Identify which cell holds the provided text, then report its (x, y) central coordinate. 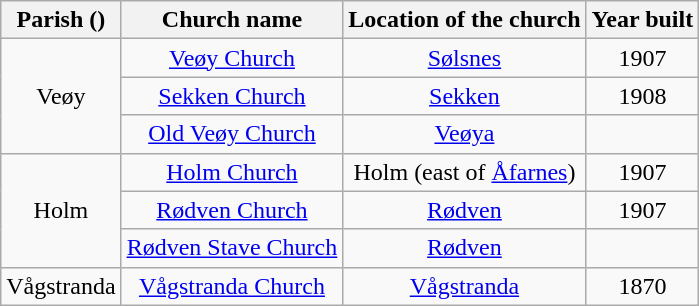
Veøya (464, 134)
Rødven Church (232, 210)
Sølsnes (464, 58)
Rødven Stave Church (232, 248)
Holm (east of Åfarnes) (464, 172)
Old Veøy Church (232, 134)
1870 (642, 286)
Year built (642, 20)
Holm Church (232, 172)
Sekken (464, 96)
Veøy (61, 96)
Location of the church (464, 20)
Holm (61, 210)
Vågstranda Church (232, 286)
1908 (642, 96)
Church name (232, 20)
Veøy Church (232, 58)
Sekken Church (232, 96)
Parish () (61, 20)
